Return the (x, y) coordinate for the center point of the cell that contains the specified text.  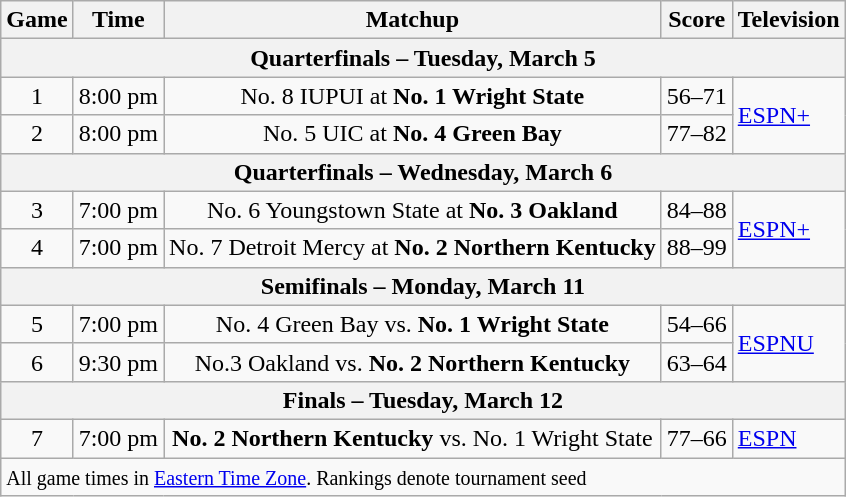
3 (37, 210)
56–71 (696, 96)
77–66 (696, 438)
Matchup (413, 20)
No. 6 Youngstown State at No. 3 Oakland (413, 210)
No.3 Oakland vs. No. 2 Northern Kentucky (413, 362)
ESPN (788, 438)
5 (37, 324)
7 (37, 438)
No. 4 Green Bay vs. No. 1 Wright State (413, 324)
63–64 (696, 362)
4 (37, 248)
No. 8 IUPUI at No. 1 Wright State (413, 96)
No. 2 Northern Kentucky vs. No. 1 Wright State (413, 438)
54–66 (696, 324)
6 (37, 362)
Quarterfinals – Tuesday, March 5 (423, 58)
All game times in Eastern Time Zone. Rankings denote tournament seed (423, 477)
1 (37, 96)
Time (118, 20)
Game (37, 20)
ESPNU (788, 343)
77–82 (696, 134)
Television (788, 20)
2 (37, 134)
9:30 pm (118, 362)
Score (696, 20)
84–88 (696, 210)
88–99 (696, 248)
Quarterfinals – Wednesday, March 6 (423, 172)
No. 5 UIC at No. 4 Green Bay (413, 134)
Semifinals – Monday, March 11 (423, 286)
Finals – Tuesday, March 12 (423, 400)
No. 7 Detroit Mercy at No. 2 Northern Kentucky (413, 248)
